From the cell containing the given text, extract its center point as [x, y] coordinate. 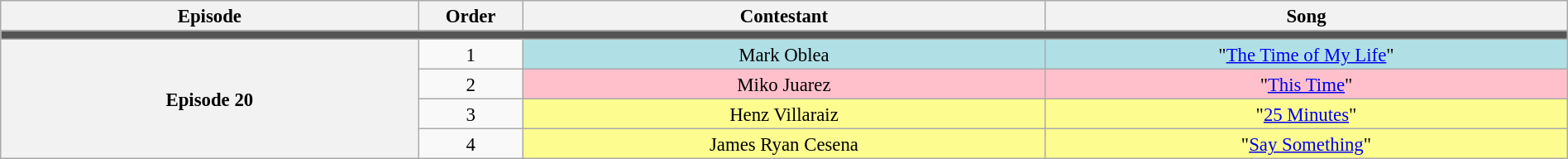
"The Time of My Life" [1307, 55]
James Ryan Cesena [784, 144]
2 [471, 84]
"25 Minutes" [1307, 114]
Mark Oblea [784, 55]
Song [1307, 16]
Contestant [784, 16]
Henz Villaraiz [784, 114]
Miko Juarez [784, 84]
Episode [210, 16]
1 [471, 55]
"This Time" [1307, 84]
3 [471, 114]
4 [471, 144]
"Say Something" [1307, 144]
Episode 20 [210, 99]
Order [471, 16]
